From the cell containing the given text, extract its center point as [X, Y] coordinate. 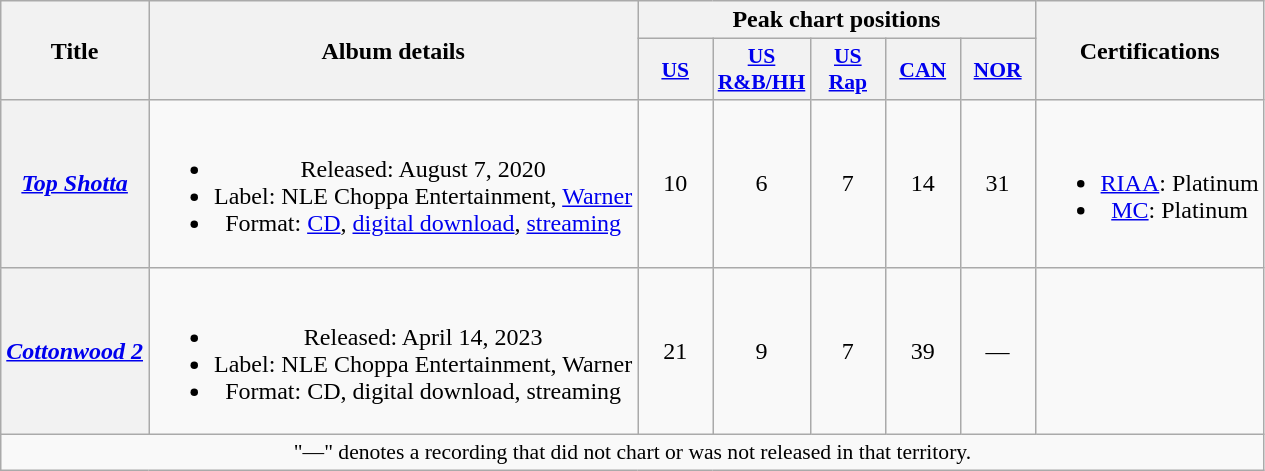
RIAA: PlatinumMC: Platinum [1150, 184]
Peak chart positions [836, 20]
31 [998, 184]
Cottonwood 2 [75, 350]
14 [922, 184]
Certifications [1150, 50]
US [676, 70]
NOR [998, 70]
Released: April 14, 2023Label: NLE Choppa Entertainment, WarnerFormat: CD, digital download, streaming [394, 350]
39 [922, 350]
10 [676, 184]
Album details [394, 50]
CAN [922, 70]
USR&B/HH [762, 70]
Title [75, 50]
21 [676, 350]
Top Shotta [75, 184]
Released: August 7, 2020Label: NLE Choppa Entertainment, WarnerFormat: CD, digital download, streaming [394, 184]
— [998, 350]
6 [762, 184]
"—" denotes a recording that did not chart or was not released in that territory. [632, 452]
9 [762, 350]
USRap [848, 70]
